Output the (X, Y) coordinate of the center of the cell containing the given text.  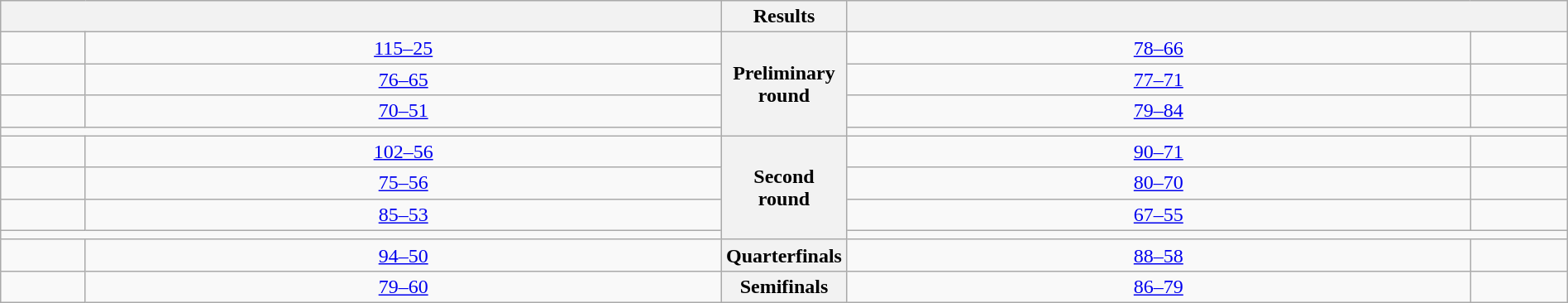
79–84 (1159, 111)
78–66 (1159, 48)
67–55 (1159, 214)
115–25 (404, 48)
Second round (784, 187)
Results (784, 17)
86–79 (1159, 286)
90–71 (1159, 151)
Semifinals (784, 286)
79–60 (404, 286)
77–71 (1159, 79)
70–51 (404, 111)
Quarterfinals (784, 255)
75–56 (404, 183)
88–58 (1159, 255)
102–56 (404, 151)
85–53 (404, 214)
94–50 (404, 255)
76–65 (404, 79)
Preliminary round (784, 84)
80–70 (1159, 183)
